Extract the [x, y] coordinate from the center of the cell holding the provided text.  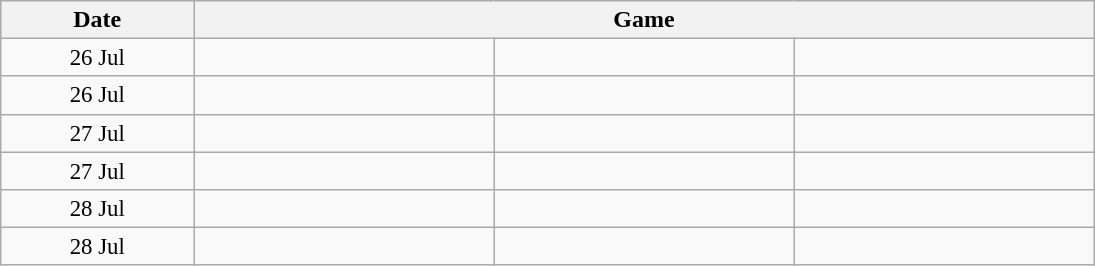
Game [644, 20]
Date [98, 20]
